Identify which cell holds the provided text, then report its (x, y) central coordinate. 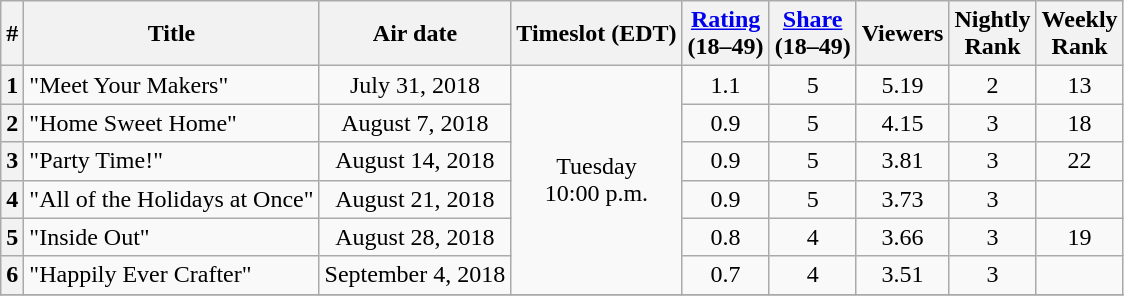
"Happily Ever Crafter" (172, 275)
3.66 (902, 237)
August 14, 2018 (415, 161)
August 21, 2018 (415, 199)
5.19 (902, 85)
Timeslot (EDT) (596, 34)
0.7 (726, 275)
Tuesday 10:00 p.m. (596, 180)
NightlyRank (992, 34)
3.51 (902, 275)
4.15 (902, 123)
6 (12, 275)
13 (1080, 85)
"Meet Your Makers" (172, 85)
Share(18–49) (812, 34)
18 (1080, 123)
"Home Sweet Home" (172, 123)
"Inside Out" (172, 237)
August 7, 2018 (415, 123)
3.81 (902, 161)
"Party Time!" (172, 161)
1.1 (726, 85)
September 4, 2018 (415, 275)
Rating(18–49) (726, 34)
"All of the Holidays at Once" (172, 199)
# (12, 34)
July 31, 2018 (415, 85)
3.73 (902, 199)
22 (1080, 161)
WeeklyRank (1080, 34)
0.8 (726, 237)
Viewers (902, 34)
19 (1080, 237)
Air date (415, 34)
1 (12, 85)
August 28, 2018 (415, 237)
Title (172, 34)
